Scan for the cell matching the given text and deliver its (X, Y) coordinate at center. 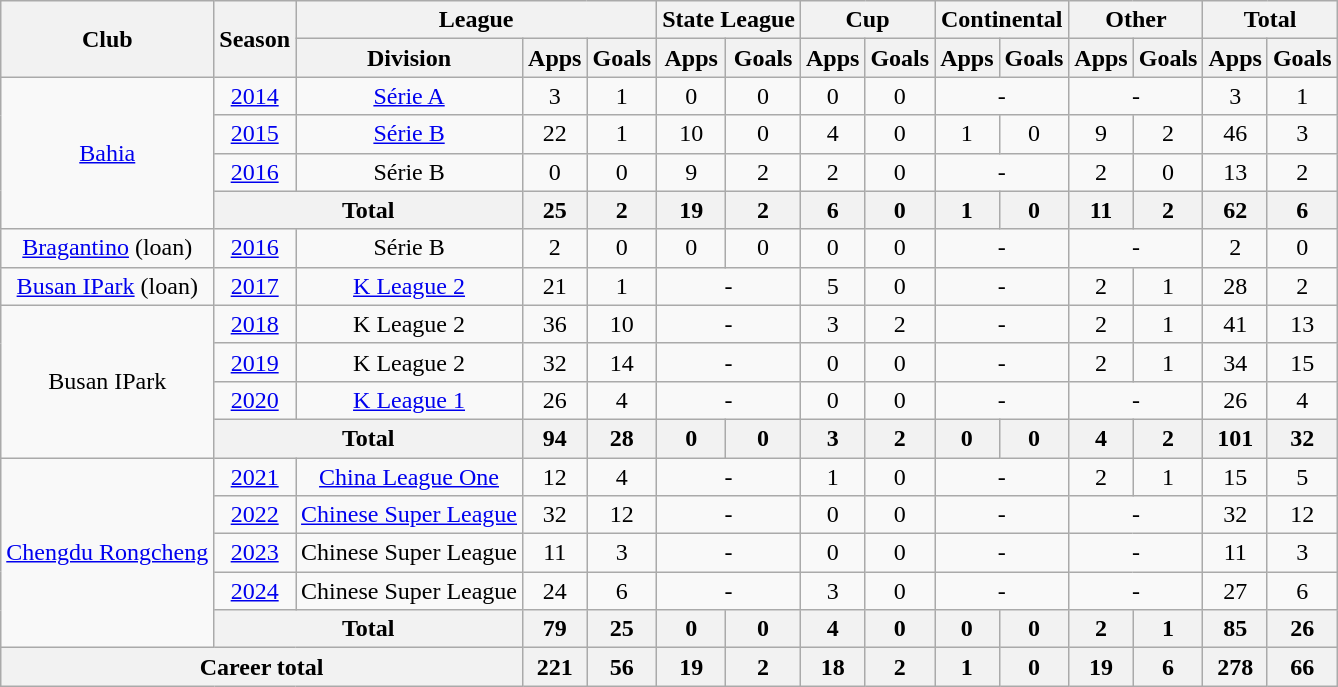
79 (555, 629)
K League 1 (410, 400)
China League One (410, 477)
27 (1235, 591)
94 (555, 438)
2015 (255, 134)
14 (622, 362)
24 (555, 591)
Career total (262, 667)
22 (555, 134)
Bragantino (loan) (108, 248)
18 (832, 667)
Bahia (108, 153)
Busan IPark (108, 381)
101 (1235, 438)
Busan IPark (loan) (108, 286)
41 (1235, 324)
2019 (255, 362)
Chengdu Rongcheng (108, 553)
46 (1235, 134)
278 (1235, 667)
62 (1235, 210)
Série A (410, 96)
2017 (255, 286)
Division (410, 58)
2020 (255, 400)
2022 (255, 515)
21 (555, 286)
State League (729, 20)
Other (1136, 20)
Club (108, 39)
2018 (255, 324)
66 (1302, 667)
56 (622, 667)
2023 (255, 553)
34 (1235, 362)
Season (255, 39)
2024 (255, 591)
85 (1235, 629)
Continental (1002, 20)
2021 (255, 477)
2014 (255, 96)
Cup (867, 20)
League (476, 20)
221 (555, 667)
36 (555, 324)
